Capture the cell that displays the provided text and extract its [x, y] central coordinate. 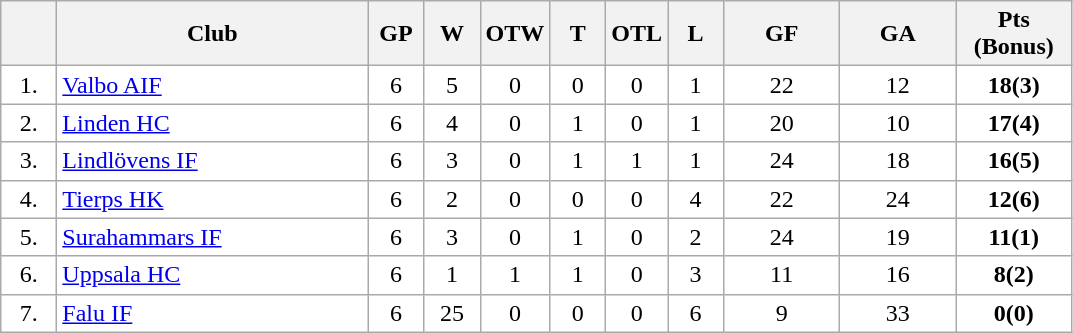
3. [29, 161]
20 [782, 123]
18 [898, 161]
OTL [637, 34]
16 [898, 275]
25 [452, 313]
33 [898, 313]
12 [898, 85]
5 [452, 85]
GA [898, 34]
GP [396, 34]
T [578, 34]
19 [898, 237]
1. [29, 85]
Tierps HK [212, 199]
17(4) [1014, 123]
12(6) [1014, 199]
0(0) [1014, 313]
8(2) [1014, 275]
Valbo AIF [212, 85]
2. [29, 123]
4. [29, 199]
11 [782, 275]
9 [782, 313]
Surahammars IF [212, 237]
Linden HC [212, 123]
L [696, 34]
11(1) [1014, 237]
6. [29, 275]
10 [898, 123]
W [452, 34]
Pts (Bonus) [1014, 34]
18(3) [1014, 85]
Lindlövens IF [212, 161]
Uppsala HC [212, 275]
GF [782, 34]
16(5) [1014, 161]
OTW [515, 34]
5. [29, 237]
Club [212, 34]
7. [29, 313]
Falu IF [212, 313]
